Locate the cell with the specified text and output its [x, y] center coordinate. 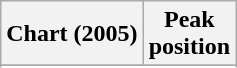
Peakposition [189, 34]
Chart (2005) [72, 34]
